Provide the (X, Y) coordinate of the cell's center where the given text is located.  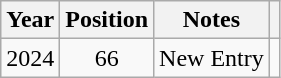
Notes (212, 20)
Year (30, 20)
66 (107, 58)
New Entry (212, 58)
Position (107, 20)
2024 (30, 58)
